For the text-containing cell, return its midpoint in [X, Y] coordinate format. 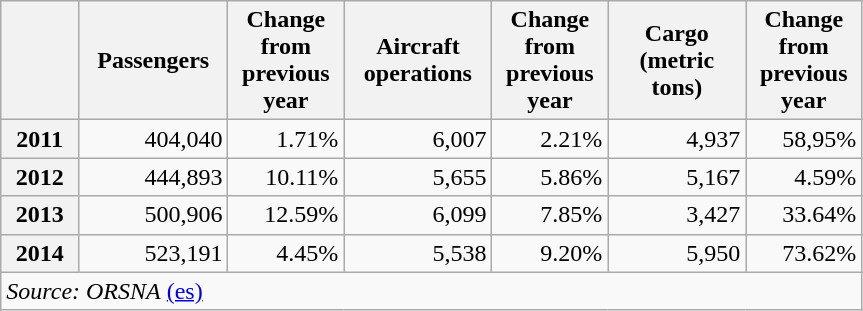
6,007 [418, 139]
10.11% [286, 177]
2014 [40, 253]
2.21% [550, 139]
Passengers [154, 60]
4.59% [804, 177]
3,427 [677, 215]
5,167 [677, 177]
5,538 [418, 253]
500,906 [154, 215]
2013 [40, 215]
58,95% [804, 139]
Source: ORSNA (es) [432, 291]
5,950 [677, 253]
1.71% [286, 139]
9.20% [550, 253]
5,655 [418, 177]
73.62% [804, 253]
Cargo(metric tons) [677, 60]
404,040 [154, 139]
12.59% [286, 215]
2011 [40, 139]
Aircraft operations [418, 60]
7.85% [550, 215]
5.86% [550, 177]
6,099 [418, 215]
523,191 [154, 253]
2012 [40, 177]
4.45% [286, 253]
33.64% [804, 215]
444,893 [154, 177]
4,937 [677, 139]
